Find where the given text appears and provide that cell's center as (x, y) coordinate. 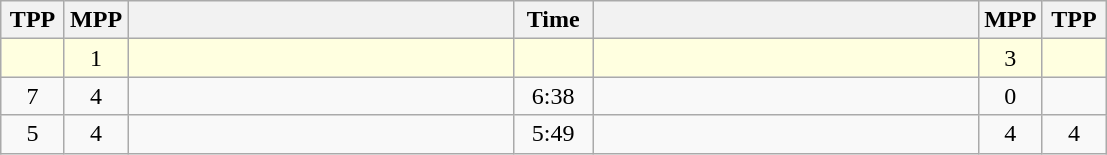
1 (96, 58)
0 (1011, 96)
7 (33, 96)
5:49 (554, 134)
5 (33, 134)
3 (1011, 58)
6:38 (554, 96)
Time (554, 20)
